Return the [x, y] coordinate for the center point of the cell that contains the specified text.  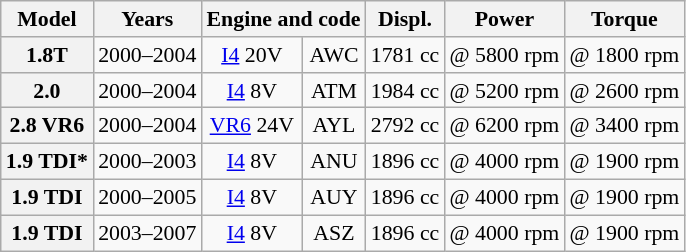
ASZ [334, 233]
Power [504, 18]
@ 1800 rpm [624, 54]
1984 cc [406, 90]
@ 6200 rpm [504, 125]
AYL [334, 125]
Torque [624, 18]
2000–2005 [147, 197]
1.9 TDI* [47, 161]
2792 cc [406, 125]
@ 5800 rpm [504, 54]
ANU [334, 161]
Model [47, 18]
AWC [334, 54]
Years [147, 18]
@ 5200 rpm [504, 90]
@ 3400 rpm [624, 125]
2.0 [47, 90]
VR6 24V [252, 125]
2000–2003 [147, 161]
AUY [334, 197]
2.8 VR6 [47, 125]
@ 2600 rpm [624, 90]
ATM [334, 90]
1781 cc [406, 54]
Displ. [406, 18]
2003–2007 [147, 233]
Engine and code [283, 18]
1.8T [47, 54]
I4 20V [252, 54]
